Determine the (x, y) coordinate at the center of the cell enclosing the given text.  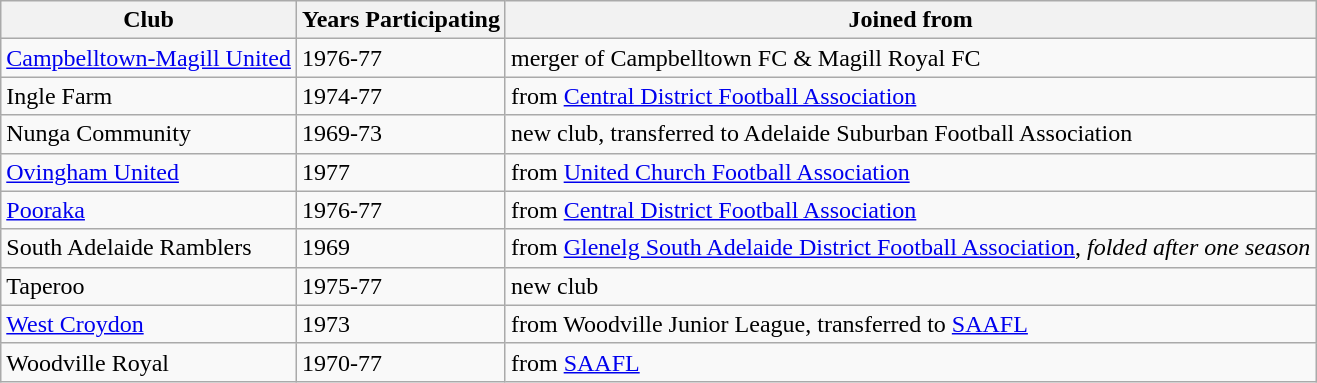
1970-77 (400, 362)
Club (149, 20)
Woodville Royal (149, 362)
Nunga Community (149, 134)
1973 (400, 324)
1969-73 (400, 134)
Years Participating (400, 20)
1974-77 (400, 96)
from Glenelg South Adelaide District Football Association, folded after one season (910, 248)
from United Church Football Association (910, 172)
new club (910, 286)
1975-77 (400, 286)
from Woodville Junior League, transferred to SAAFL (910, 324)
merger of Campbelltown FC & Magill Royal FC (910, 58)
Pooraka (149, 210)
West Croydon (149, 324)
new club, transferred to Adelaide Suburban Football Association (910, 134)
1969 (400, 248)
Joined from (910, 20)
Ovingham United (149, 172)
from SAAFL (910, 362)
Taperoo (149, 286)
1977 (400, 172)
Campbelltown-Magill United (149, 58)
South Adelaide Ramblers (149, 248)
Ingle Farm (149, 96)
